Output the [x, y] coordinate of the center of the cell containing the given text.  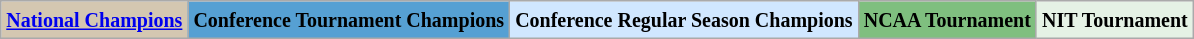
Conference Regular Season Champions [684, 20]
NCAA Tournament [947, 20]
Conference Tournament Champions [349, 20]
National Champions [94, 20]
NIT Tournament [1114, 20]
